Return [X, Y] of the center of cell containing provided text 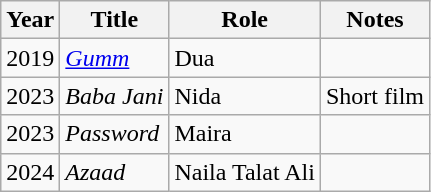
Baba Jani [114, 96]
2019 [30, 58]
Year [30, 20]
Password [114, 134]
Role [245, 20]
Azaad [114, 172]
Title [114, 20]
Naila Talat Ali [245, 172]
Nida [245, 96]
Short film [374, 96]
Maira [245, 134]
Gumm [114, 58]
Notes [374, 20]
Dua [245, 58]
2024 [30, 172]
